Locate the cell with the specified text and output its (x, y) center coordinate. 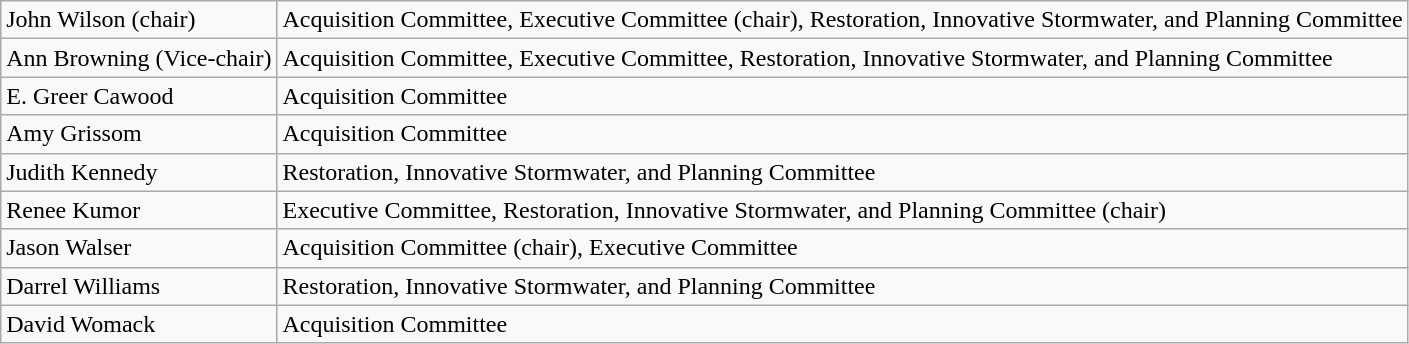
Amy Grissom (139, 134)
Judith Kennedy (139, 172)
Jason Walser (139, 248)
E. Greer Cawood (139, 96)
Acquisition Committee, Executive Committee (chair), Restoration, Innovative Stormwater, and Planning Committee (842, 20)
Renee Kumor (139, 210)
Ann Browning (Vice-chair) (139, 58)
Acquisition Committee (chair), Executive Committee (842, 248)
David Womack (139, 324)
Darrel Williams (139, 286)
Acquisition Committee, Executive Committee, Restoration, Innovative Stormwater, and Planning Committee (842, 58)
John Wilson (chair) (139, 20)
Executive Committee, Restoration, Innovative Stormwater, and Planning Committee (chair) (842, 210)
